Pinpoint the cell where the given text exists, returning its [x, y] midpoint coordinate. 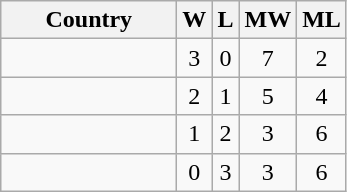
5 [268, 96]
MW [268, 20]
L [226, 20]
7 [268, 58]
4 [322, 96]
W [194, 20]
Country [89, 20]
ML [322, 20]
